Search for the cell housing the specified text and yield its (x, y) center coordinate. 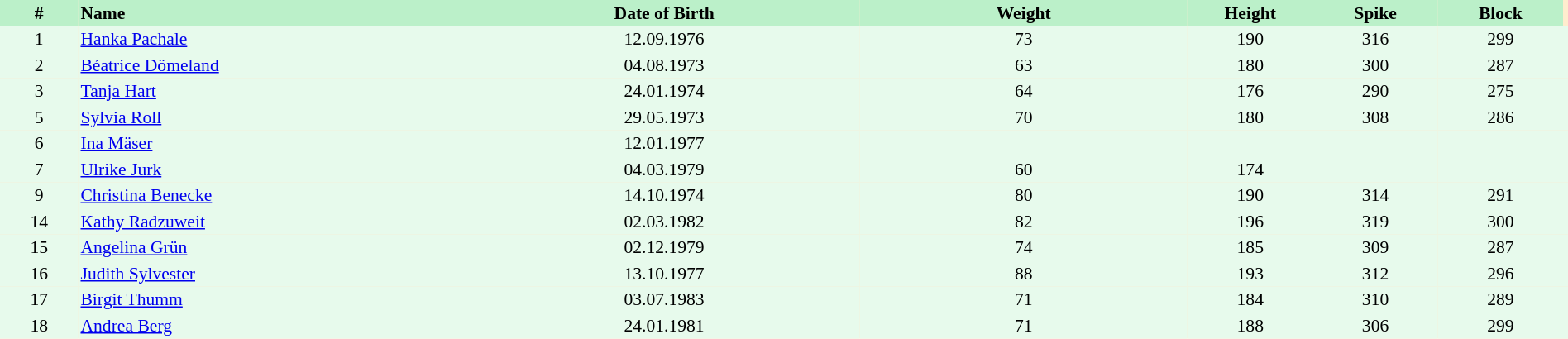
Judith Sylvester (273, 274)
184 (1250, 299)
29.05.1973 (664, 117)
319 (1374, 222)
63 (1024, 65)
14.10.1974 (664, 195)
3 (39, 91)
# (39, 13)
296 (1500, 274)
Angelina Grün (273, 248)
312 (1374, 274)
185 (1250, 248)
02.03.1982 (664, 222)
286 (1500, 117)
6 (39, 144)
14 (39, 222)
Block (1500, 13)
Name (273, 13)
308 (1374, 117)
16 (39, 274)
291 (1500, 195)
13.10.1977 (664, 274)
Béatrice Dömeland (273, 65)
Date of Birth (664, 13)
9 (39, 195)
314 (1374, 195)
306 (1374, 326)
Height (1250, 13)
309 (1374, 248)
Andrea Berg (273, 326)
196 (1250, 222)
82 (1024, 222)
60 (1024, 169)
Birgit Thumm (273, 299)
74 (1024, 248)
316 (1374, 40)
24.01.1981 (664, 326)
Ina Mäser (273, 144)
Kathy Radzuweit (273, 222)
176 (1250, 91)
88 (1024, 274)
174 (1250, 169)
1 (39, 40)
7 (39, 169)
64 (1024, 91)
5 (39, 117)
188 (1250, 326)
289 (1500, 299)
03.07.1983 (664, 299)
Ulrike Jurk (273, 169)
15 (39, 248)
18 (39, 326)
Sylvia Roll (273, 117)
70 (1024, 117)
Hanka Pachale (273, 40)
80 (1024, 195)
73 (1024, 40)
Christina Benecke (273, 195)
290 (1374, 91)
310 (1374, 299)
193 (1250, 274)
Spike (1374, 13)
Tanja Hart (273, 91)
04.08.1973 (664, 65)
17 (39, 299)
12.01.1977 (664, 144)
275 (1500, 91)
12.09.1976 (664, 40)
04.03.1979 (664, 169)
02.12.1979 (664, 248)
24.01.1974 (664, 91)
2 (39, 65)
Weight (1024, 13)
